Extract the [X, Y] coordinate from the center of the cell holding the provided text.  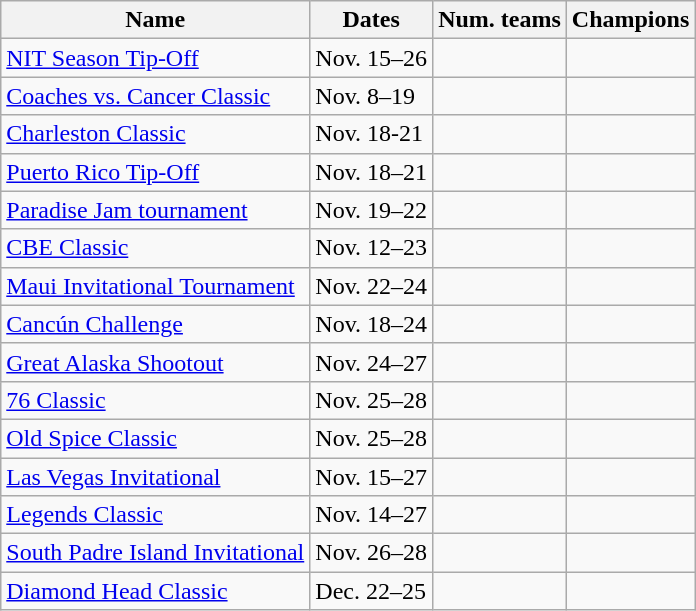
Nov. 18–24 [372, 324]
Nov. 8–19 [372, 96]
Nov. 19–22 [372, 210]
Nov. 24–27 [372, 362]
Coaches vs. Cancer Classic [156, 96]
Las Vegas Invitational [156, 477]
Paradise Jam tournament [156, 210]
CBE Classic [156, 248]
Charleston Classic [156, 134]
Great Alaska Shootout [156, 362]
Nov. 15–26 [372, 58]
Maui Invitational Tournament [156, 286]
Nov. 22–24 [372, 286]
NIT Season Tip-Off [156, 58]
Num. teams [500, 20]
76 Classic [156, 400]
South Padre Island Invitational [156, 553]
Dates [372, 20]
Nov. 15–27 [372, 477]
Nov. 18-21 [372, 134]
Nov. 12–23 [372, 248]
Nov. 14–27 [372, 515]
Nov. 26–28 [372, 553]
Diamond Head Classic [156, 591]
Champions [630, 20]
Puerto Rico Tip-Off [156, 172]
Legends Classic [156, 515]
Nov. 18–21 [372, 172]
Old Spice Classic [156, 438]
Cancún Challenge [156, 324]
Name [156, 20]
Dec. 22–25 [372, 591]
